Find where the given text appears and provide that cell's center as (X, Y) coordinate. 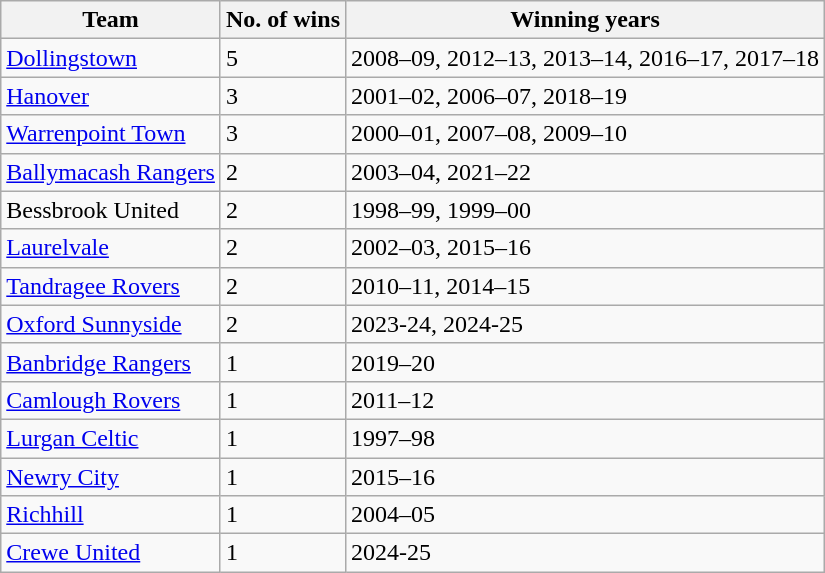
2002–03, 2015–16 (586, 248)
1997–98 (586, 438)
2004–05 (586, 515)
2003–04, 2021–22 (586, 172)
Team (111, 20)
5 (282, 58)
2015–16 (586, 477)
Lurgan Celtic (111, 438)
Richhill (111, 515)
2010–11, 2014–15 (586, 286)
1998–99, 1999–00 (586, 210)
2001–02, 2006–07, 2018–19 (586, 96)
2011–12 (586, 400)
2023-24, 2024-25 (586, 324)
Laurelvale (111, 248)
Bessbrook United (111, 210)
Camlough Rovers (111, 400)
Dollingstown (111, 58)
Hanover (111, 96)
Ballymacash Rangers (111, 172)
Newry City (111, 477)
2000–01, 2007–08, 2009–10 (586, 134)
2019–20 (586, 362)
Oxford Sunnyside (111, 324)
Warrenpoint Town (111, 134)
2024-25 (586, 553)
Tandragee Rovers (111, 286)
No. of wins (282, 20)
Crewe United (111, 553)
2008–09, 2012–13, 2013–14, 2016–17, 2017–18 (586, 58)
Winning years (586, 20)
Banbridge Rangers (111, 362)
